Locate the cell with the specified text and output its (X, Y) center coordinate. 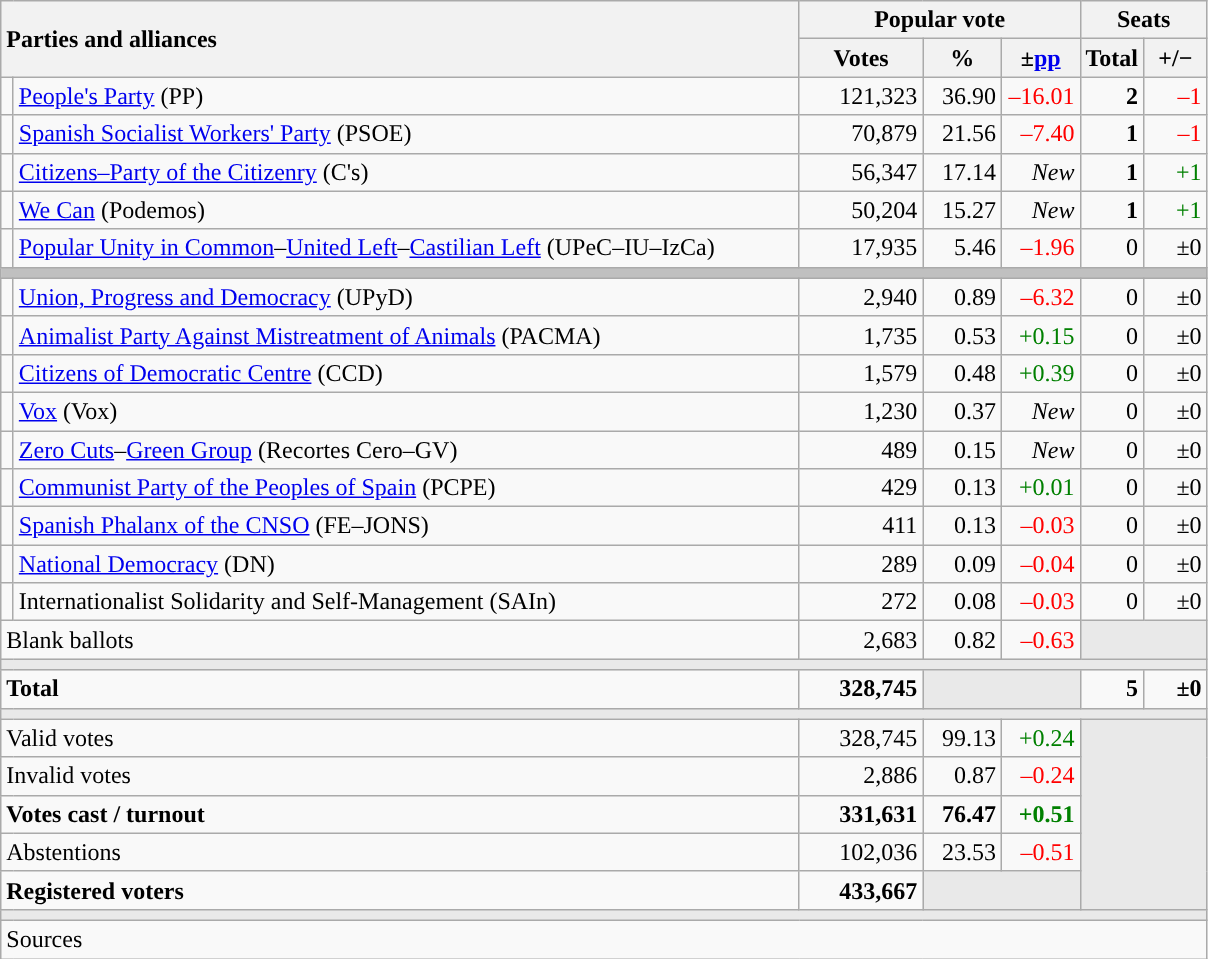
–0.51 (1040, 852)
People's Party (PP) (406, 96)
0.87 (962, 776)
±pp (1040, 58)
331,631 (861, 814)
1,735 (861, 335)
+0.51 (1040, 814)
–6.32 (1040, 297)
289 (861, 564)
+0.15 (1040, 335)
0.37 (962, 411)
0.53 (962, 335)
50,204 (861, 210)
–7.40 (1040, 134)
21.56 (962, 134)
0.82 (962, 640)
0.08 (962, 602)
Zero Cuts–Green Group (Recortes Cero–GV) (406, 449)
15.27 (962, 210)
Valid votes (400, 738)
Communist Party of the Peoples of Spain (PCPE) (406, 488)
+0.01 (1040, 488)
0.09 (962, 564)
Internationalist Solidarity and Self-Management (SAIn) (406, 602)
102,036 (861, 852)
Parties and alliances (400, 39)
–0.24 (1040, 776)
99.13 (962, 738)
Votes (861, 58)
76.47 (962, 814)
17,935 (861, 248)
% (962, 58)
433,667 (861, 890)
Citizens–Party of the Citizenry (C's) (406, 172)
–0.63 (1040, 640)
Spanish Phalanx of the CNSO (FE–JONS) (406, 526)
1,579 (861, 373)
272 (861, 602)
5 (1112, 689)
We Can (Podemos) (406, 210)
Seats (1144, 20)
–16.01 (1040, 96)
+/− (1176, 58)
489 (861, 449)
2,940 (861, 297)
Union, Progress and Democracy (UPyD) (406, 297)
Votes cast / turnout (400, 814)
Abstentions (400, 852)
23.53 (962, 852)
70,879 (861, 134)
Registered voters (400, 890)
121,323 (861, 96)
Citizens of Democratic Centre (CCD) (406, 373)
411 (861, 526)
5.46 (962, 248)
1,230 (861, 411)
–0.04 (1040, 564)
Spanish Socialist Workers' Party (PSOE) (406, 134)
Animalist Party Against Mistreatment of Animals (PACMA) (406, 335)
Sources (604, 939)
17.14 (962, 172)
429 (861, 488)
2,683 (861, 640)
+0.24 (1040, 738)
Popular Unity in Common–United Left–Castilian Left (UPeC–IU–IzCa) (406, 248)
0.89 (962, 297)
0.15 (962, 449)
56,347 (861, 172)
+0.39 (1040, 373)
36.90 (962, 96)
Popular vote (940, 20)
2 (1112, 96)
Blank ballots (400, 640)
0.48 (962, 373)
Vox (Vox) (406, 411)
Invalid votes (400, 776)
–1.96 (1040, 248)
National Democracy (DN) (406, 564)
2,886 (861, 776)
